Output the (X, Y) coordinate of the center of the cell containing the given text.  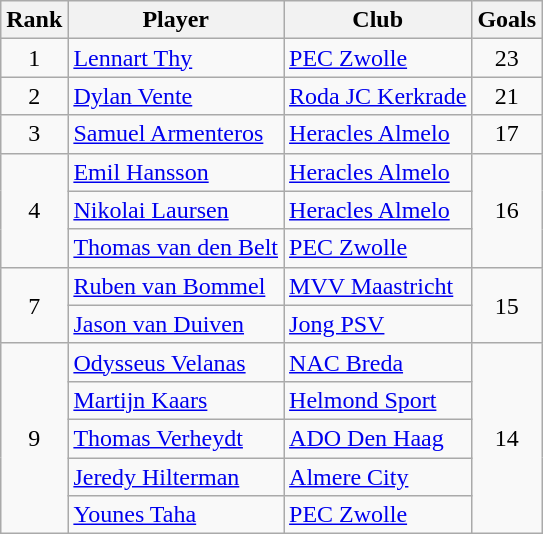
4 (34, 210)
Thomas Verheydt (176, 438)
Helmond Sport (378, 400)
Younes Taha (176, 515)
9 (34, 438)
Club (378, 20)
Emil Hansson (176, 172)
14 (507, 438)
1 (34, 58)
7 (34, 305)
MVV Maastricht (378, 286)
Nikolai Laursen (176, 210)
Jong PSV (378, 324)
3 (34, 134)
Almere City (378, 477)
Lennart Thy (176, 58)
Dylan Vente (176, 96)
Odysseus Velanas (176, 362)
Thomas van den Belt (176, 248)
ADO Den Haag (378, 438)
NAC Breda (378, 362)
16 (507, 210)
Jason van Duiven (176, 324)
Samuel Armenteros (176, 134)
Martijn Kaars (176, 400)
21 (507, 96)
Roda JC Kerkrade (378, 96)
Rank (34, 20)
Player (176, 20)
Goals (507, 20)
15 (507, 305)
Ruben van Bommel (176, 286)
17 (507, 134)
2 (34, 96)
23 (507, 58)
Jeredy Hilterman (176, 477)
